Search for the cell housing the specified text and yield its (x, y) center coordinate. 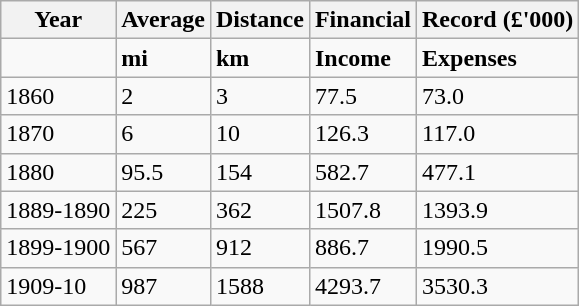
73.0 (498, 96)
1909-10 (58, 286)
km (260, 58)
1507.8 (362, 210)
225 (164, 210)
Record (£'000) (498, 20)
987 (164, 286)
912 (260, 248)
Average (164, 20)
95.5 (164, 172)
154 (260, 172)
1880 (58, 172)
Income (362, 58)
10 (260, 134)
Year (58, 20)
3 (260, 96)
1899-1900 (58, 248)
362 (260, 210)
2 (164, 96)
77.5 (362, 96)
1588 (260, 286)
1990.5 (498, 248)
886.7 (362, 248)
mi (164, 58)
6 (164, 134)
582.7 (362, 172)
Distance (260, 20)
4293.7 (362, 286)
567 (164, 248)
3530.3 (498, 286)
1889-1890 (58, 210)
Expenses (498, 58)
117.0 (498, 134)
Financial (362, 20)
1870 (58, 134)
126.3 (362, 134)
477.1 (498, 172)
1393.9 (498, 210)
1860 (58, 96)
